Return (x, y) of the center of cell containing provided text 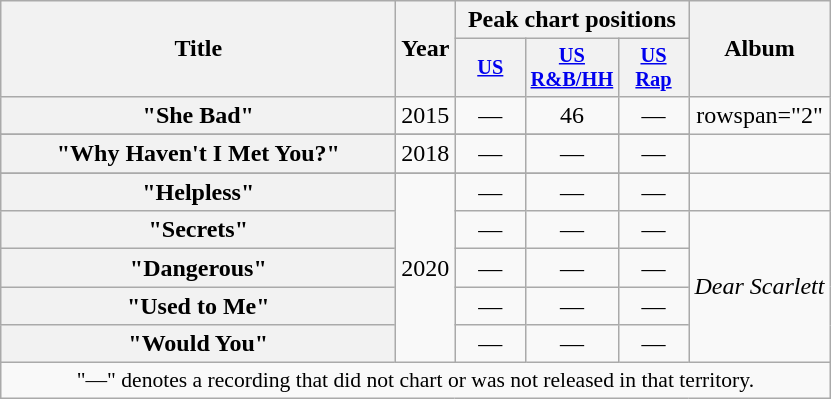
USRap (654, 68)
2015 (426, 115)
USR&B/HH (572, 68)
"Dangerous" (198, 268)
US (490, 68)
2020 (426, 268)
"Would You" (198, 344)
rowspan="2" (760, 115)
Peak chart positions (572, 20)
"Why Haven't I Met You?" (198, 154)
46 (572, 115)
Dear Scarlett (760, 287)
Year (426, 49)
"—" denotes a recording that did not chart or was not released in that territory. (416, 381)
Album (760, 49)
"Helpless" (198, 192)
Title (198, 49)
2018 (426, 154)
"She Bad" (198, 115)
"Used to Me" (198, 306)
"Secrets" (198, 230)
